Identify which cell holds the provided text, then report its [x, y] central coordinate. 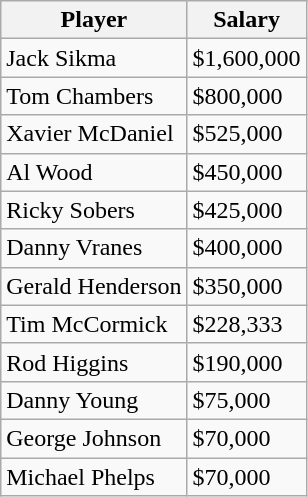
Rod Higgins [94, 362]
George Johnson [94, 438]
$525,000 [246, 134]
Tim McCormick [94, 324]
Salary [246, 20]
$800,000 [246, 96]
$400,000 [246, 248]
Player [94, 20]
$190,000 [246, 362]
Jack Sikma [94, 58]
$1,600,000 [246, 58]
$350,000 [246, 286]
$450,000 [246, 172]
Tom Chambers [94, 96]
Danny Vranes [94, 248]
$75,000 [246, 400]
Michael Phelps [94, 477]
Ricky Sobers [94, 210]
Al Wood [94, 172]
$228,333 [246, 324]
Xavier McDaniel [94, 134]
Danny Young [94, 400]
Gerald Henderson [94, 286]
$425,000 [246, 210]
